Locate the cell with the specified text and output its [X, Y] center coordinate. 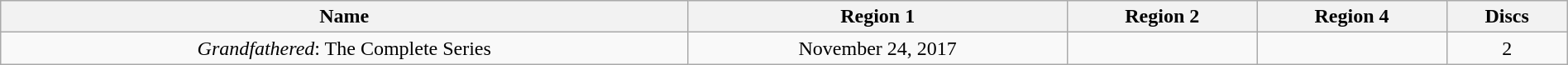
Region 1 [878, 17]
2 [1507, 48]
Discs [1507, 17]
Name [344, 17]
November 24, 2017 [878, 48]
Grandfathered: The Complete Series [344, 48]
Region 4 [1351, 17]
Region 2 [1163, 17]
